Return (x, y) of the center of cell containing provided text 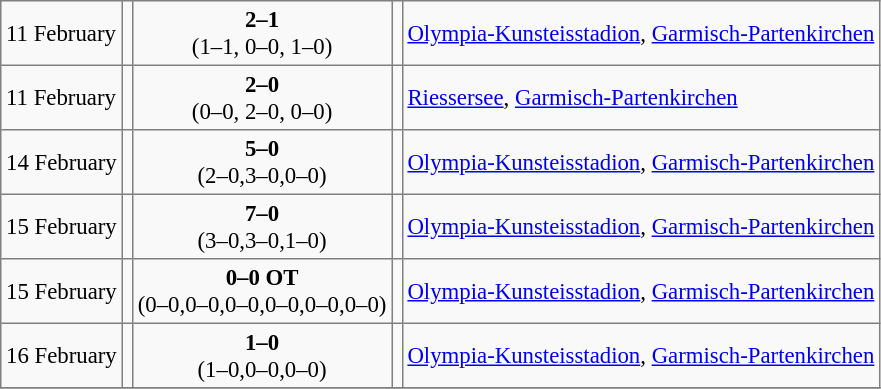
Riessersee, Garmisch-Partenkirchen (640, 97)
2–0(0–0, 2–0, 0–0) (262, 97)
16 February (62, 355)
14 February (62, 162)
0–0 OT(0–0,0–0,0–0,0–0,0–0,0–0) (262, 291)
5–0(2–0,3–0,0–0) (262, 162)
1–0(1–0,0–0,0–0) (262, 355)
2–1(1–1, 0–0, 1–0) (262, 33)
7–0(3–0,3–0,1–0) (262, 226)
